Determine the (x, y) coordinate at the center of the cell enclosing the given text.  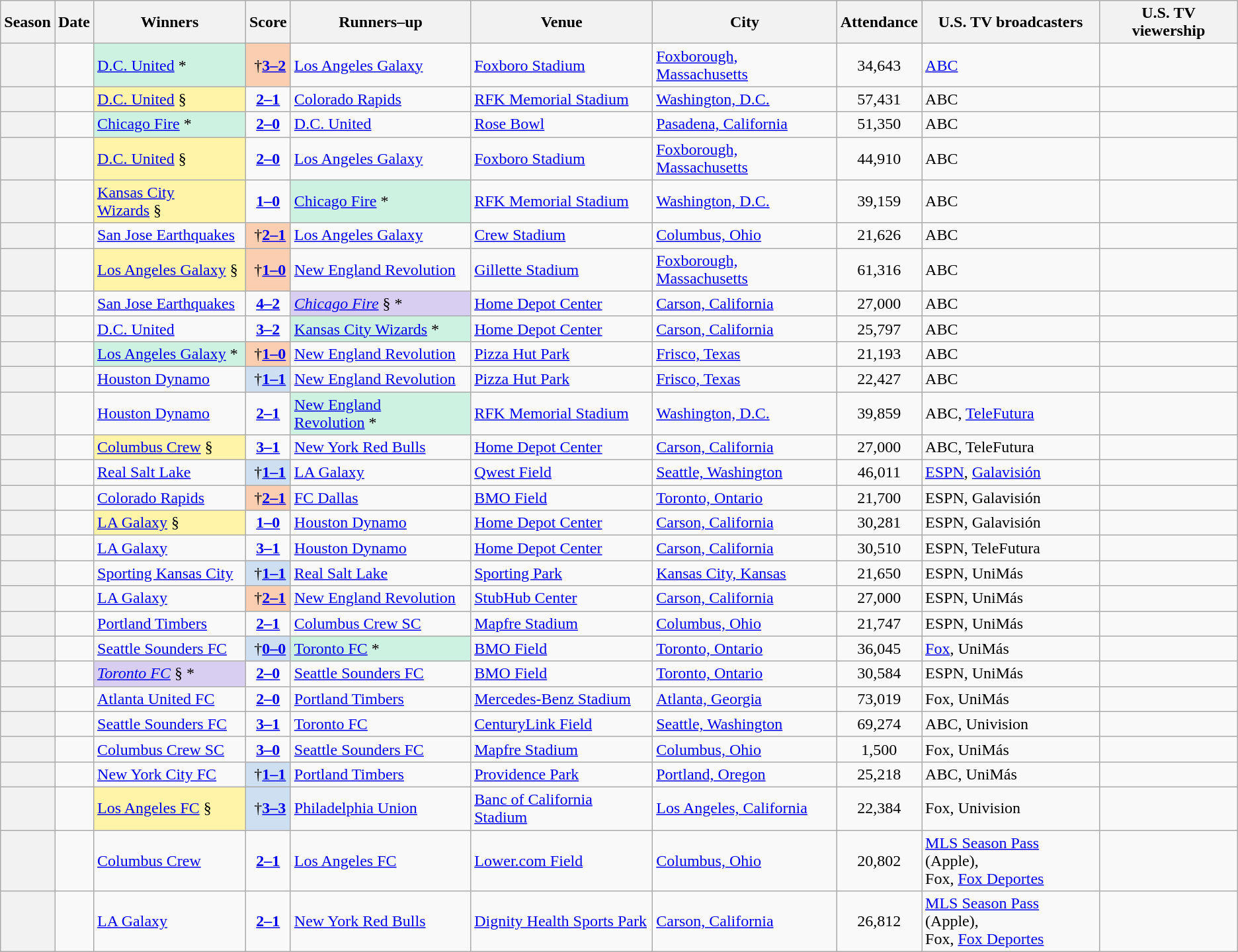
69,274 (879, 724)
Los Angeles Galaxy § (170, 270)
21,626 (879, 235)
25,218 (879, 774)
Los Angeles Galaxy * (170, 354)
Qwest Field (562, 473)
Venue (562, 22)
Columbus Crew § (170, 448)
New England Revolution * (380, 413)
New York City FC (170, 774)
25,797 (879, 329)
57,431 (879, 99)
73,019 (879, 699)
Kansas City Wizards § (170, 201)
Atlanta, Georgia (745, 699)
Rose Bowl (562, 124)
StubHub Center (562, 598)
City (745, 22)
22,427 (879, 379)
Sporting Kansas City (170, 573)
Philadelphia Union (380, 808)
U.S. TV viewership (1169, 22)
Columbus Crew (170, 861)
51,350 (879, 124)
Portland, Oregon (745, 774)
Crew Stadium (562, 235)
4–2 (268, 303)
ESPN, TeleFutura (1011, 548)
Kansas City, Kansas (745, 573)
36,045 (879, 649)
30,584 (879, 674)
†3–3 (268, 808)
21,193 (879, 354)
Score (268, 22)
39,859 (879, 413)
Winners (170, 22)
†0–0 (268, 649)
FC Dallas (380, 498)
Banc of California Stadium (562, 808)
Season (28, 22)
34,643 (879, 65)
3–0 (268, 749)
Chicago Fire § * (380, 303)
22,384 (879, 808)
Los Angeles FC § (170, 808)
21,747 (879, 623)
Fox, Univision (1011, 808)
Kansas City Wizards * (380, 329)
61,316 (879, 270)
ABC, UniMás (1011, 774)
21,700 (879, 498)
Pasadena, California (745, 124)
Los Angeles, California (745, 808)
39,159 (879, 201)
Dignity Health Sports Park (562, 922)
Date (74, 22)
30,510 (879, 548)
21,650 (879, 573)
26,812 (879, 922)
3–2 (268, 329)
20,802 (879, 861)
Attendance (879, 22)
Lower.com Field (562, 861)
Toronto FC § * (170, 674)
LA Galaxy § (170, 523)
Gillette Stadium (562, 270)
D.C. United * (170, 65)
Toronto FC (380, 724)
Runners–up (380, 22)
Atlanta United FC (170, 699)
†3–2 (268, 65)
46,011 (879, 473)
44,910 (879, 159)
ABC, Univision (1011, 724)
Los Angeles FC (380, 861)
Sporting Park (562, 573)
CenturyLink Field (562, 724)
30,281 (879, 523)
Mercedes-Benz Stadium (562, 699)
1,500 (879, 749)
Toronto FC * (380, 649)
U.S. TV broadcasters (1011, 22)
Providence Park (562, 774)
